Locate the cell with the specified text and output its (x, y) center coordinate. 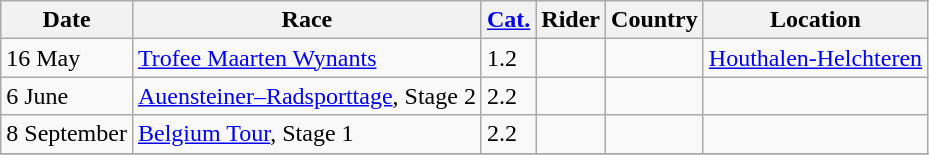
6 June (67, 96)
Race (306, 20)
Country (655, 20)
Cat. (508, 20)
1.2 (508, 58)
Auensteiner–Radsporttage, Stage 2 (306, 96)
16 May (67, 58)
8 September (67, 134)
Belgium Tour, Stage 1 (306, 134)
Location (815, 20)
Rider (571, 20)
Houthalen-Helchteren (815, 58)
Trofee Maarten Wynants (306, 58)
Date (67, 20)
